Capture the cell that displays the provided text and extract its (x, y) central coordinate. 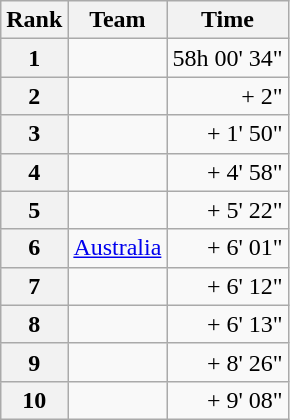
+ 8' 26" (228, 362)
3 (34, 134)
Time (228, 20)
5 (34, 210)
7 (34, 286)
8 (34, 324)
+ 6' 12" (228, 286)
+ 6' 01" (228, 248)
Team (118, 20)
2 (34, 96)
10 (34, 400)
58h 00' 34" (228, 58)
+ 6' 13" (228, 324)
9 (34, 362)
+ 2" (228, 96)
Rank (34, 20)
6 (34, 248)
4 (34, 172)
+ 5' 22" (228, 210)
1 (34, 58)
+ 9' 08" (228, 400)
+ 4' 58" (228, 172)
Australia (118, 248)
+ 1' 50" (228, 134)
